Return the [x, y] coordinate for the center point of the cell that contains the specified text.  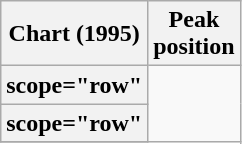
Peakposition [194, 34]
Chart (1995) [74, 34]
